Detect which cell encompasses the target text, then output its (x, y) center coordinate. 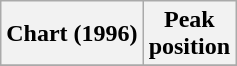
Peakposition (189, 34)
Chart (1996) (72, 34)
